Detect which cell encompasses the target text, then output its (x, y) center coordinate. 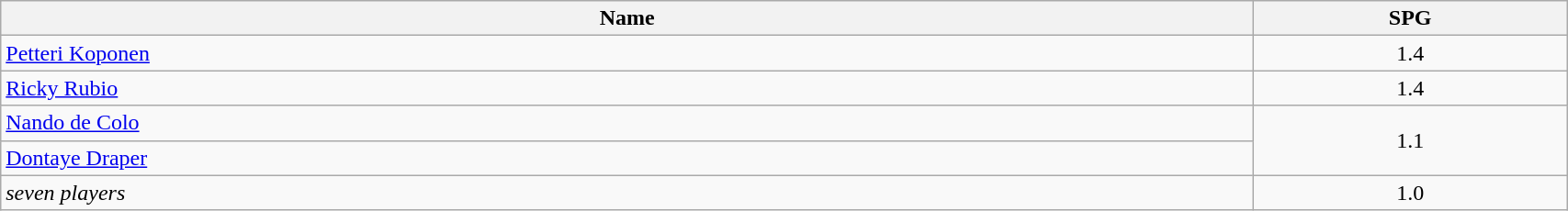
Nando de Colo (627, 123)
1.1 (1411, 140)
seven players (627, 193)
SPG (1411, 18)
Name (627, 18)
1.0 (1411, 193)
Petteri Koponen (627, 53)
Dontaye Draper (627, 158)
Ricky Rubio (627, 88)
